Determine the [X, Y] coordinate at the center of the cell enclosing the given text.  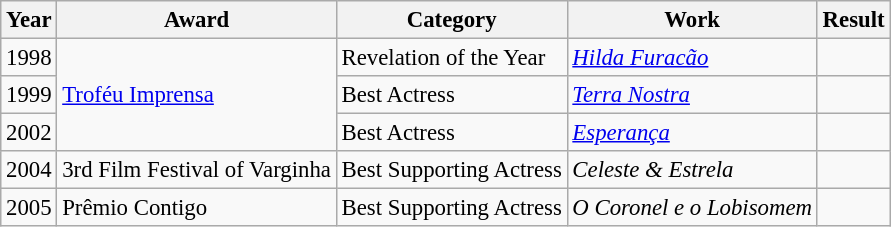
3rd Film Festival of Varginha [196, 170]
2002 [29, 133]
Hilda Furacão [692, 58]
Result [854, 20]
Esperança [692, 133]
O Coronel e o Lobisomem [692, 208]
2005 [29, 208]
Year [29, 20]
Award [196, 20]
Celeste & Estrela [692, 170]
Prêmio Contigo [196, 208]
1998 [29, 58]
Work [692, 20]
Troféu Imprensa [196, 96]
Category [452, 20]
1999 [29, 95]
2004 [29, 170]
Terra Nostra [692, 95]
Revelation of the Year [452, 58]
